Return the [X, Y] coordinate for the center point of the cell that contains the specified text.  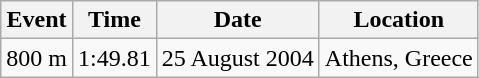
Location [398, 20]
Date [238, 20]
1:49.81 [114, 58]
800 m [37, 58]
Event [37, 20]
Athens, Greece [398, 58]
Time [114, 20]
25 August 2004 [238, 58]
